Search for the cell housing the specified text and yield its (x, y) center coordinate. 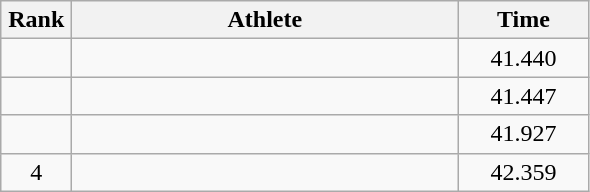
42.359 (524, 172)
41.440 (524, 58)
Athlete (265, 20)
41.447 (524, 96)
Rank (36, 20)
4 (36, 172)
Time (524, 20)
41.927 (524, 134)
